Scan for the cell matching the given text and deliver its (X, Y) coordinate at center. 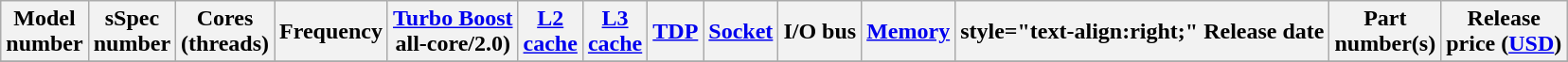
Turbo Boostall-core/2.0) (453, 32)
TDP (676, 32)
I/O bus (820, 32)
Cores(threads) (225, 32)
L3cache (615, 32)
sSpecnumber (132, 32)
L2cache (550, 32)
Socket (740, 32)
Releaseprice (USD) (1504, 32)
style="text-align:right;" Release date (1142, 32)
Frequency (331, 32)
Memory (909, 32)
Partnumber(s) (1385, 32)
Modelnumber (45, 32)
